Capture the cell that displays the provided text and extract its [x, y] central coordinate. 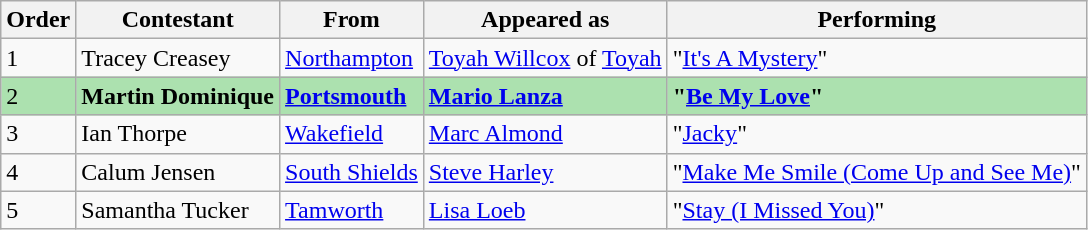
From [352, 20]
Calum Jensen [178, 172]
"Make Me Smile (Come Up and See Me)" [876, 172]
5 [38, 210]
Toyah Willcox of Toyah [545, 58]
"Jacky" [876, 134]
Ian Thorpe [178, 134]
4 [38, 172]
Steve Harley [545, 172]
Lisa Loeb [545, 210]
"Stay (I Missed You)" [876, 210]
3 [38, 134]
1 [38, 58]
Performing [876, 20]
Mario Lanza [545, 96]
Appeared as [545, 20]
Wakefield [352, 134]
Tamworth [352, 210]
Marc Almond [545, 134]
Northampton [352, 58]
"Be My Love" [876, 96]
Contestant [178, 20]
2 [38, 96]
Martin Dominique [178, 96]
Samantha Tucker [178, 210]
Portsmouth [352, 96]
Tracey Creasey [178, 58]
Order [38, 20]
"It's A Mystery" [876, 58]
South Shields [352, 172]
